Determine the [x, y] coordinate at the center of the cell enclosing the given text.  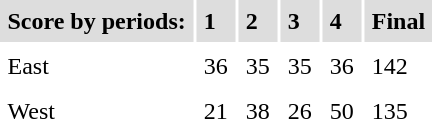
2 [258, 21]
142 [398, 66]
4 [342, 21]
Score by periods: [96, 21]
East [96, 66]
3 [300, 21]
Final [398, 21]
1 [216, 21]
